Extract the [x, y] coordinate from the center of the cell holding the provided text.  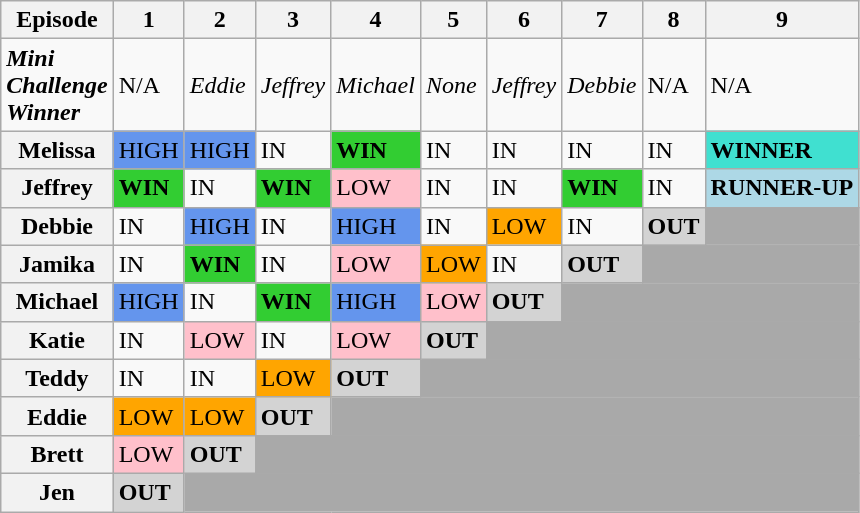
None [453, 85]
6 [524, 20]
7 [602, 20]
Jamika [57, 264]
MiniChallengeWinner [57, 85]
WINNER [782, 150]
Episode [57, 20]
Brett [57, 454]
4 [376, 20]
2 [220, 20]
3 [292, 20]
9 [782, 20]
8 [674, 20]
RUNNER-UP [782, 188]
5 [453, 20]
Jen [57, 492]
Katie [57, 340]
1 [148, 20]
Melissa [57, 150]
Teddy [57, 378]
